Provide the (X, Y) coordinate of the cell's center where the given text is located.  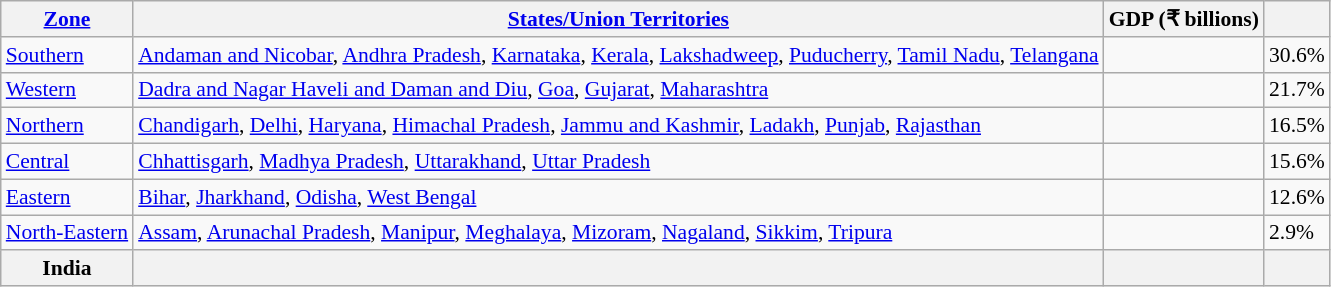
Zone (67, 19)
Chandigarh, Delhi, Haryana, Himachal Pradesh, Jammu and Kashmir, Ladakh, Punjab, Rajasthan (618, 126)
30.6% (1297, 55)
Central (67, 162)
Western (67, 90)
12.6% (1297, 197)
Assam, Arunachal Pradesh, Manipur, Meghalaya, Mizoram, Nagaland, Sikkim, Tripura (618, 233)
GDP (₹ billions) (1184, 19)
States/Union Territories (618, 19)
16.5% (1297, 126)
Dadra and Nagar Haveli and Daman and Diu, Goa, Gujarat, Maharashtra (618, 90)
North-Eastern (67, 233)
Bihar, Jharkhand, Odisha, West Bengal (618, 197)
15.6% (1297, 162)
Eastern (67, 197)
21.7% (1297, 90)
India (67, 269)
Northern (67, 126)
Southern (67, 55)
2.9% (1297, 233)
Andaman and Nicobar, Andhra Pradesh, Karnataka, Kerala, Lakshadweep, Puducherry, Tamil Nadu, Telangana (618, 55)
Chhattisgarh, Madhya Pradesh, Uttarakhand, Uttar Pradesh (618, 162)
